Return the (x, y) coordinate for the center point of the cell that contains the specified text.  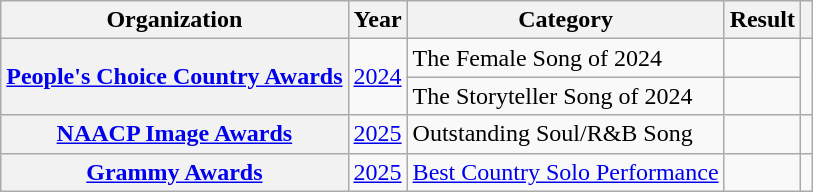
NAACP Image Awards (174, 134)
Best Country Solo Performance (566, 172)
People's Choice Country Awards (174, 77)
2024 (378, 77)
The Female Song of 2024 (566, 58)
Category (566, 20)
Organization (174, 20)
Grammy Awards (174, 172)
Outstanding Soul/R&B Song (566, 134)
The Storyteller Song of 2024 (566, 96)
Year (378, 20)
Result (762, 20)
